Search for the cell housing the specified text and yield its [X, Y] center coordinate. 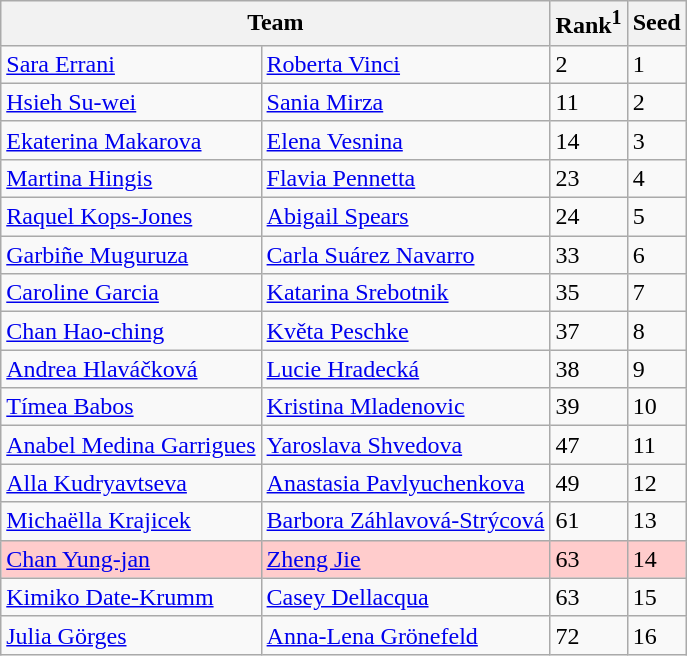
Rank1 [588, 24]
Yaroslava Shvedova [406, 445]
Sara Errani [131, 64]
24 [588, 217]
1 [656, 64]
Julia Görges [131, 635]
10 [656, 407]
Kimiko Date-Krumm [131, 597]
72 [588, 635]
Carla Suárez Navarro [406, 255]
47 [588, 445]
Barbora Záhlavová-Strýcová [406, 521]
Andrea Hlaváčková [131, 369]
6 [656, 255]
Katarina Srebotnik [406, 293]
Ekaterina Makarova [131, 140]
Chan Yung-jan [131, 559]
Květa Peschke [406, 331]
Tímea Babos [131, 407]
Seed [656, 24]
Chan Hao-ching [131, 331]
37 [588, 331]
8 [656, 331]
49 [588, 483]
5 [656, 217]
Sania Mirza [406, 102]
23 [588, 178]
Anabel Medina Garrigues [131, 445]
Elena Vesnina [406, 140]
Casey Dellacqua [406, 597]
16 [656, 635]
Anna-Lena Grönefeld [406, 635]
Martina Hingis [131, 178]
Abigail Spears [406, 217]
38 [588, 369]
61 [588, 521]
Alla Kudryavtseva [131, 483]
7 [656, 293]
Anastasia Pavlyuchenkova [406, 483]
Garbiñe Muguruza [131, 255]
3 [656, 140]
33 [588, 255]
35 [588, 293]
13 [656, 521]
12 [656, 483]
39 [588, 407]
Flavia Pennetta [406, 178]
Hsieh Su-wei [131, 102]
9 [656, 369]
Kristina Mladenovic [406, 407]
Roberta Vinci [406, 64]
Michaëlla Krajicek [131, 521]
Caroline Garcia [131, 293]
Lucie Hradecká [406, 369]
4 [656, 178]
15 [656, 597]
Raquel Kops-Jones [131, 217]
Team [276, 24]
Zheng Jie [406, 559]
